Scan for the cell matching the given text and deliver its (x, y) coordinate at center. 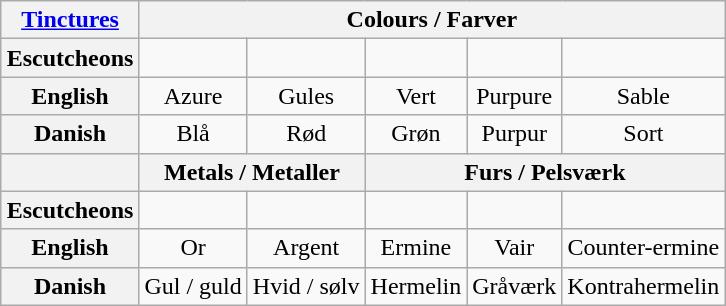
Tinctures (70, 20)
Purpure (514, 96)
Hermelin (416, 286)
Sort (644, 134)
Kontrahermelin (644, 286)
Azure (193, 96)
Sable (644, 96)
Metals / Metaller (252, 172)
Colours / Farver (432, 20)
Hvid / sølv (306, 286)
Argent (306, 248)
Blå (193, 134)
Purpur (514, 134)
Counter-ermine (644, 248)
Vair (514, 248)
Rød (306, 134)
Furs / Pelsværk (545, 172)
Or (193, 248)
Gules (306, 96)
Ermine (416, 248)
Gul / guld (193, 286)
Vert (416, 96)
Gråværk (514, 286)
Grøn (416, 134)
